Return [x, y] of the center of cell containing provided text 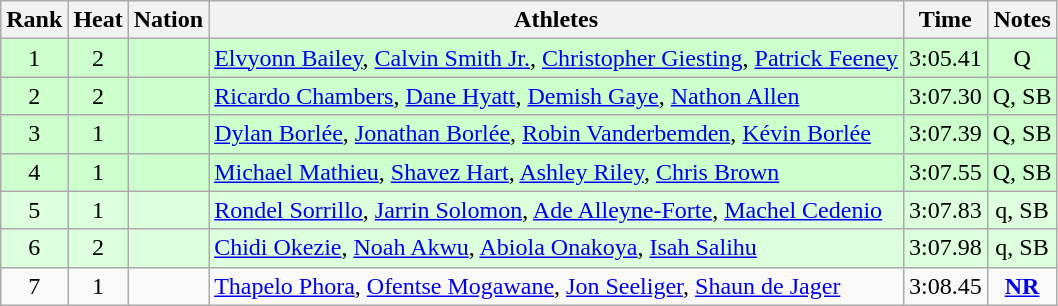
Heat [98, 20]
Nation [168, 20]
5 [34, 210]
NR [1022, 286]
3:07.39 [945, 134]
Dylan Borlée, Jonathan Borlée, Robin Vanderbemden, Kévin Borlée [556, 134]
4 [34, 172]
6 [34, 248]
3:07.98 [945, 248]
Athletes [556, 20]
3:08.45 [945, 286]
Notes [1022, 20]
3:07.83 [945, 210]
3:07.30 [945, 96]
Rank [34, 20]
Chidi Okezie, Noah Akwu, Abiola Onakoya, Isah Salihu [556, 248]
3 [34, 134]
3:05.41 [945, 58]
Thapelo Phora, Ofentse Mogawane, Jon Seeliger, Shaun de Jager [556, 286]
Elvyonn Bailey, Calvin Smith Jr., Christopher Giesting, Patrick Feeney [556, 58]
7 [34, 286]
3:07.55 [945, 172]
Michael Mathieu, Shavez Hart, Ashley Riley, Chris Brown [556, 172]
Ricardo Chambers, Dane Hyatt, Demish Gaye, Nathon Allen [556, 96]
Rondel Sorrillo, Jarrin Solomon, Ade Alleyne-Forte, Machel Cedenio [556, 210]
Time [945, 20]
Q [1022, 58]
